From the cell containing the given text, extract its center point as [X, Y] coordinate. 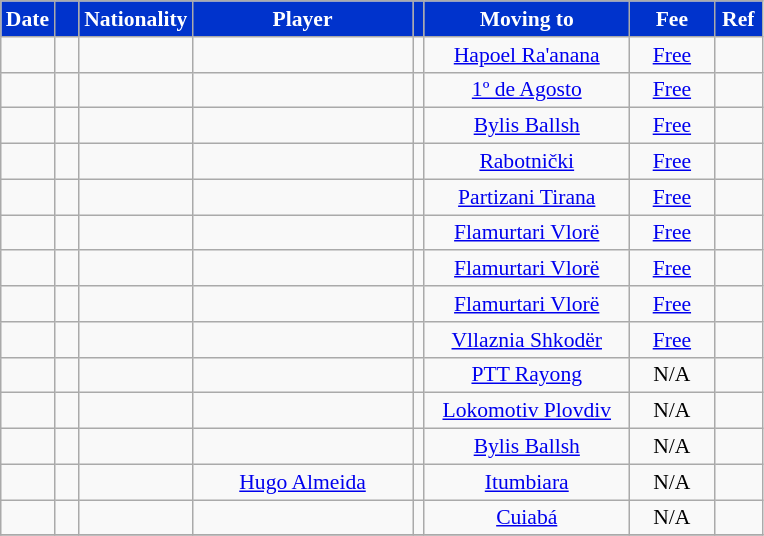
Player [302, 19]
Hugo Almeida [302, 482]
1º de Agosto [526, 90]
Vllaznia Shkodër [526, 340]
Date [28, 19]
Moving to [526, 19]
PTT Rayong [526, 375]
Nationality [136, 19]
Hapoel Ra'anana [526, 55]
Lokomotiv Plovdiv [526, 411]
Cuiabá [526, 518]
Rabotnički [526, 162]
Fee [672, 19]
Itumbiara [526, 482]
Ref [738, 19]
Partizani Tirana [526, 197]
